From the cell containing the given text, extract its center point as [x, y] coordinate. 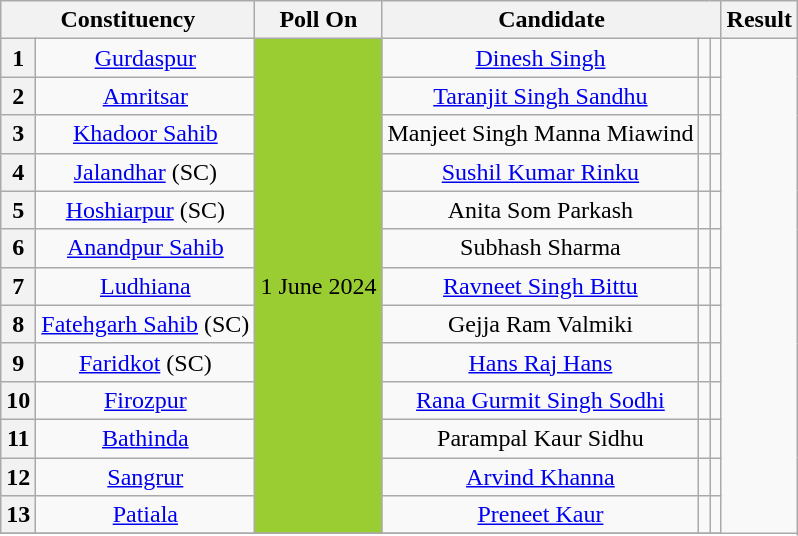
Preneet Kaur [540, 515]
Anita Som Parkash [540, 210]
Hans Raj Hans [540, 362]
Parampal Kaur Sidhu [540, 438]
7 [18, 286]
Firozpur [146, 400]
8 [18, 324]
1 June 2024 [318, 286]
2 [18, 96]
Gurdaspur [146, 58]
Subhash Sharma [540, 248]
Khadoor Sahib [146, 134]
9 [18, 362]
12 [18, 477]
Rana Gurmit Singh Sodhi [540, 400]
Manjeet Singh Manna Miawind [540, 134]
Arvind Khanna [540, 477]
Poll On [318, 20]
Candidate [552, 20]
11 [18, 438]
Gejja Ram Valmiki [540, 324]
Sangrur [146, 477]
Amritsar [146, 96]
13 [18, 515]
Sushil Kumar Rinku [540, 172]
1 [18, 58]
Taranjit Singh Sandhu [540, 96]
6 [18, 248]
Ludhiana [146, 286]
10 [18, 400]
4 [18, 172]
Anandpur Sahib [146, 248]
Hoshiarpur (SC) [146, 210]
Patiala [146, 515]
Bathinda [146, 438]
Result [759, 20]
Ravneet Singh Bittu [540, 286]
Constituency [128, 20]
5 [18, 210]
Faridkot (SC) [146, 362]
3 [18, 134]
Jalandhar (SC) [146, 172]
Fatehgarh Sahib (SC) [146, 324]
Dinesh Singh [540, 58]
